Output the (x, y) coordinate of the center of the cell containing the given text.  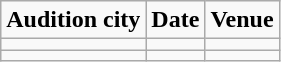
Audition city (74, 20)
Venue (242, 20)
Date (176, 20)
